Scan for the cell matching the given text and deliver its (x, y) coordinate at center. 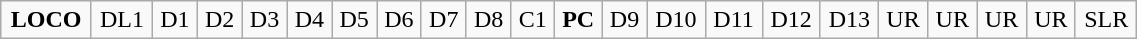
D9 (624, 20)
D6 (400, 20)
D4 (310, 20)
D2 (220, 20)
D11 (734, 20)
LOCO (46, 20)
D10 (676, 20)
D13 (849, 20)
PC (578, 20)
D1 (174, 20)
D3 (264, 20)
DL1 (122, 20)
D12 (791, 20)
SLR (1106, 20)
D8 (488, 20)
D5 (354, 20)
C1 (532, 20)
D7 (444, 20)
